Find where the given text appears and provide that cell's center as (X, Y) coordinate. 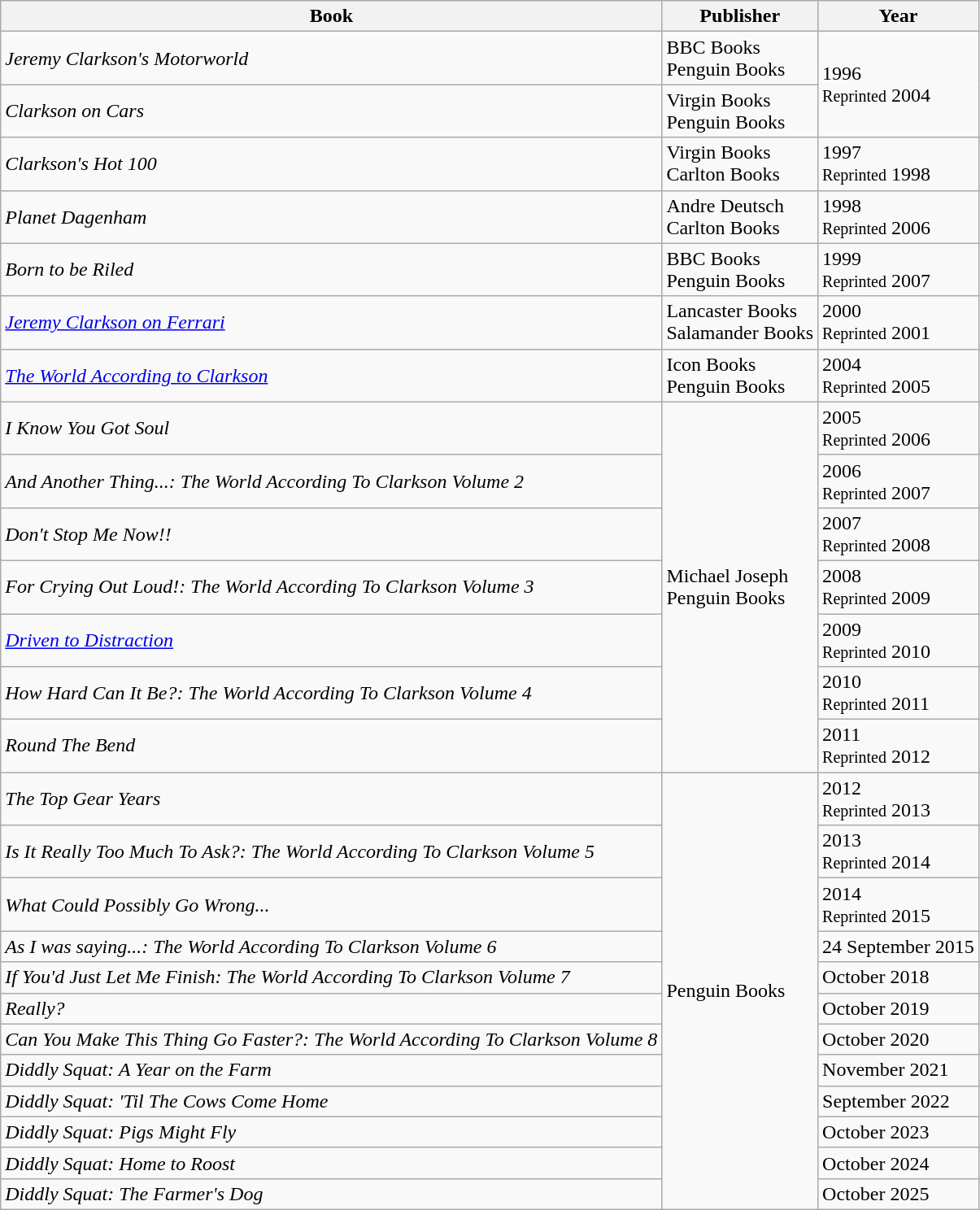
How Hard Can It Be?: The World According To Clarkson Volume 4 (332, 693)
2005Reprinted 2006 (899, 428)
2012Reprinted 2013 (899, 799)
October 2020 (899, 1039)
Don't Stop Me Now!! (332, 533)
October 2025 (899, 1194)
1999Reprinted 2007 (899, 270)
1998Reprinted 2006 (899, 216)
Can You Make This Thing Go Faster?: The World According To Clarkson Volume 8 (332, 1039)
2013Reprinted 2014 (899, 852)
Jeremy Clarkson's Motorworld (332, 59)
October 2019 (899, 1008)
What Could Possibly Go Wrong... (332, 904)
Diddly Squat: A Year on the Farm (332, 1070)
2009Reprinted 2010 (899, 639)
Michael JosephPenguin Books (740, 587)
September 2022 (899, 1101)
October 2023 (899, 1132)
Lancaster BooksSalamander Books (740, 322)
2004Reprinted 2005 (899, 376)
Penguin Books (740, 991)
And Another Thing...: The World According To Clarkson Volume 2 (332, 481)
Driven to Distraction (332, 639)
Virgin BooksCarlton Books (740, 164)
Clarkson's Hot 100 (332, 164)
Born to be Riled (332, 270)
For Crying Out Loud!: The World According To Clarkson Volume 3 (332, 587)
Round The Bend (332, 746)
Really? (332, 1008)
Diddly Squat: Pigs Might Fly (332, 1132)
Publisher (740, 16)
The World According to Clarkson (332, 376)
2007Reprinted 2008 (899, 533)
Year (899, 16)
Diddly Squat: 'Til The Cows Come Home (332, 1101)
Icon BooksPenguin Books (740, 376)
November 2021 (899, 1070)
2011Reprinted 2012 (899, 746)
1996Reprinted 2004 (899, 85)
Planet Dagenham (332, 216)
2010Reprinted 2011 (899, 693)
Diddly Squat: The Farmer's Dog (332, 1194)
Diddly Squat: Home to Roost (332, 1163)
If You'd Just Let Me Finish: The World According To Clarkson Volume 7 (332, 977)
2008Reprinted 2009 (899, 587)
Book (332, 16)
2006Reprinted 2007 (899, 481)
I Know You Got Soul (332, 428)
Andre DeutschCarlton Books (740, 216)
1997Reprinted 1998 (899, 164)
October 2018 (899, 977)
The Top Gear Years (332, 799)
2014Reprinted 2015 (899, 904)
Jeremy Clarkson on Ferrari (332, 322)
Virgin BooksPenguin Books (740, 111)
2000Reprinted 2001 (899, 322)
Is It Really Too Much To Ask?: The World According To Clarkson Volume 5 (332, 852)
As I was saying...: The World According To Clarkson Volume 6 (332, 947)
Clarkson on Cars (332, 111)
October 2024 (899, 1163)
24 September 2015 (899, 947)
